Return (X, Y) of the center of cell containing provided text 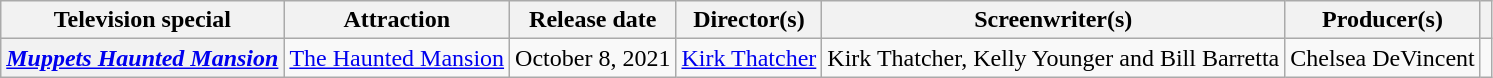
Muppets Haunted Mansion (142, 58)
Producer(s) (1383, 20)
Director(s) (749, 20)
Chelsea DeVincent (1383, 58)
The Haunted Mansion (397, 58)
Kirk Thatcher (749, 58)
Television special (142, 20)
Release date (593, 20)
Kirk Thatcher, Kelly Younger and Bill Barretta (1054, 58)
October 8, 2021 (593, 58)
Screenwriter(s) (1054, 20)
Attraction (397, 20)
